Pinpoint the cell where the given text exists, returning its (x, y) midpoint coordinate. 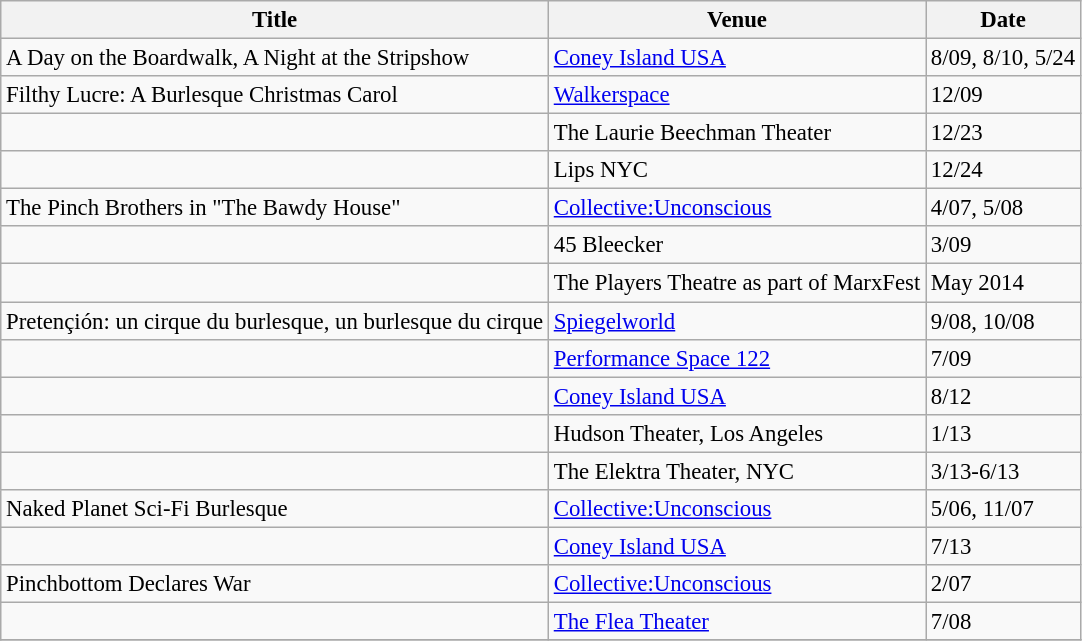
Title (275, 20)
The Pinch Brothers in "The Bawdy House" (275, 208)
Pinchbottom Declares War (275, 584)
Performance Space 122 (736, 358)
May 2014 (1004, 283)
Filthy Lucre: A Burlesque Christmas Carol (275, 95)
A Day on the Boardwalk, A Night at the Stripshow (275, 58)
3/13-6/13 (1004, 471)
3/09 (1004, 245)
Pretençión: un cirque du burlesque, un burlesque du cirque (275, 321)
5/06, 11/07 (1004, 509)
The Players Theatre as part of MarxFest (736, 283)
1/13 (1004, 433)
8/12 (1004, 396)
7/09 (1004, 358)
7/13 (1004, 546)
12/23 (1004, 133)
9/08, 10/08 (1004, 321)
12/09 (1004, 95)
Spiegelworld (736, 321)
Naked Planet Sci-Fi Burlesque (275, 509)
12/24 (1004, 170)
Date (1004, 20)
8/09, 8/10, 5/24 (1004, 58)
Hudson Theater, Los Angeles (736, 433)
The Laurie Beechman Theater (736, 133)
45 Bleecker (736, 245)
The Elektra Theater, NYC (736, 471)
4/07, 5/08 (1004, 208)
Lips NYC (736, 170)
Venue (736, 20)
Walkerspace (736, 95)
2/07 (1004, 584)
7/08 (1004, 621)
The Flea Theater (736, 621)
